Output the [x, y] coordinate of the center of the cell containing the given text.  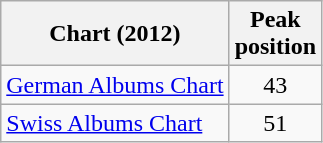
Swiss Albums Chart [115, 123]
51 [275, 123]
Chart (2012) [115, 34]
Peakposition [275, 34]
German Albums Chart [115, 85]
43 [275, 85]
